Locate the cell with the specified text and output its (x, y) center coordinate. 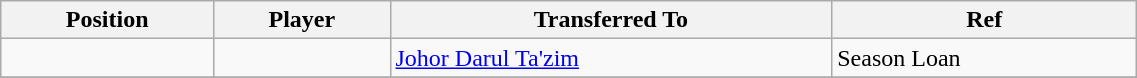
Ref (984, 20)
Position (108, 20)
Johor Darul Ta'zim (611, 58)
Season Loan (984, 58)
Player (302, 20)
Transferred To (611, 20)
